Locate the cell with the specified text and output its [X, Y] center coordinate. 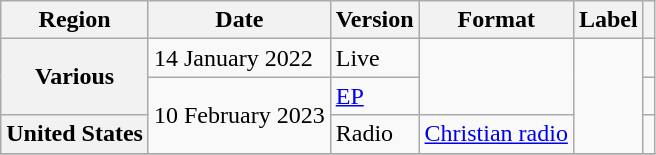
EP [374, 96]
Version [374, 20]
United States [75, 134]
Format [496, 20]
Label [608, 20]
Region [75, 20]
Radio [374, 134]
Date [239, 20]
14 January 2022 [239, 58]
Various [75, 77]
10 February 2023 [239, 115]
Christian radio [496, 134]
Live [374, 58]
